Extract the [X, Y] coordinate from the center of the cell holding the provided text.  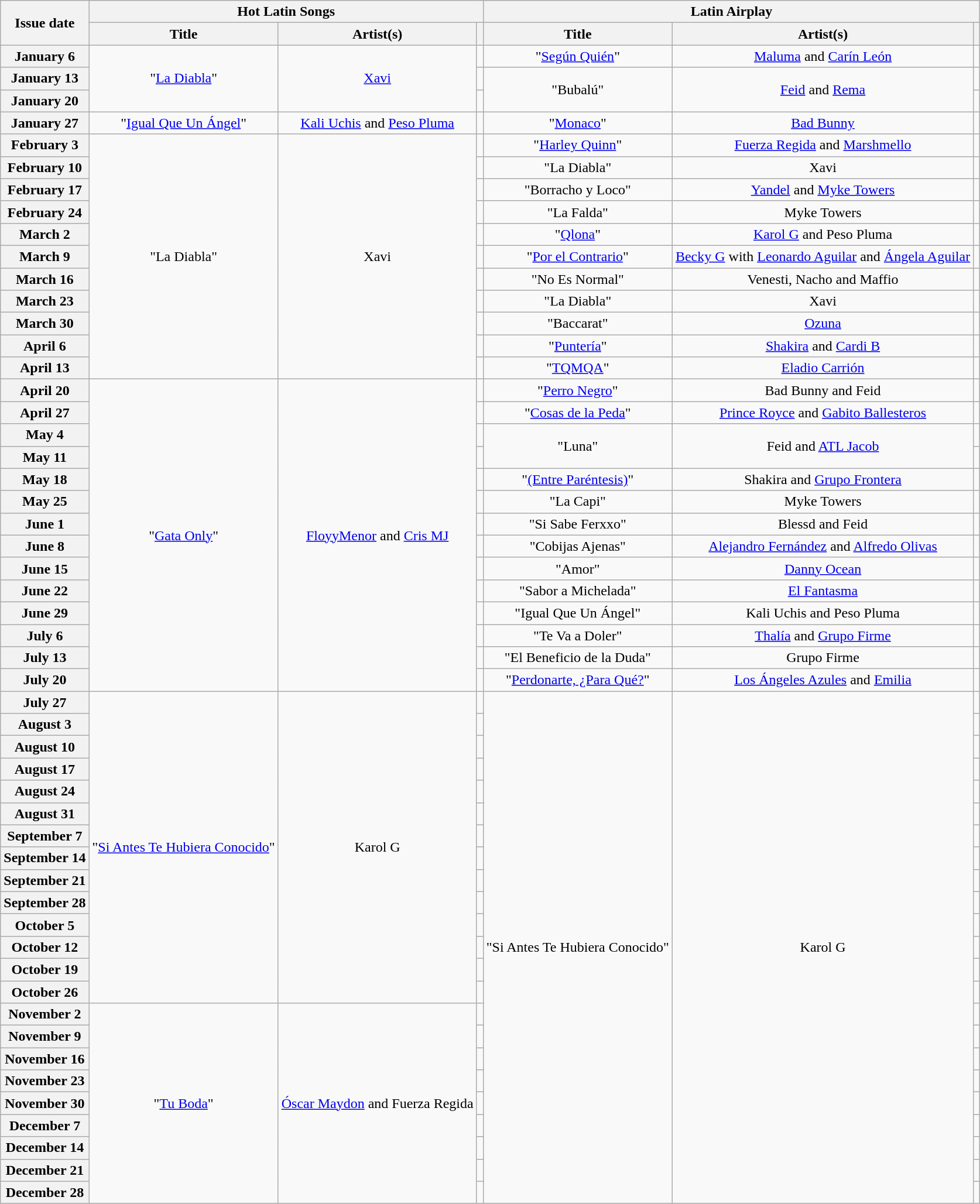
November 2 [44, 1014]
March 23 [44, 301]
July 13 [44, 658]
"Monaco" [577, 123]
February 3 [44, 145]
November 9 [44, 1037]
May 18 [44, 479]
December 7 [44, 1126]
Shakira and Cardi B [823, 346]
November 30 [44, 1103]
December 28 [44, 1192]
Issue date [44, 23]
Óscar Maydon and Fuerza Regida [377, 1104]
April 20 [44, 390]
Yandel and Myke Towers [823, 190]
March 16 [44, 279]
April 13 [44, 368]
May 11 [44, 457]
Fuerza Regida and Marshmello [823, 145]
September 7 [44, 836]
February 24 [44, 212]
"Perro Negro" [577, 390]
Latin Airplay [732, 12]
October 26 [44, 992]
Becky G with Leonardo Aguilar and Ángela Aguilar [823, 256]
September 28 [44, 903]
"La Capi" [577, 502]
November 23 [44, 1081]
"Qlona" [577, 234]
January 20 [44, 101]
August 10 [44, 747]
"Amor" [577, 568]
October 19 [44, 969]
July 27 [44, 702]
"El Beneficio de la Duda" [577, 658]
June 22 [44, 591]
January 27 [44, 123]
Feid and Rema [823, 90]
"Según Quién" [577, 56]
May 4 [44, 435]
August 17 [44, 769]
December 14 [44, 1148]
"Borracho y Loco" [577, 190]
October 5 [44, 925]
September 14 [44, 858]
Prince Royce and Gabito Ballesteros [823, 413]
"Harley Quinn" [577, 145]
March 9 [44, 256]
"No Es Normal" [577, 279]
Alejandro Fernández and Alfredo Olivas [823, 546]
FloyyMenor and Cris MJ [377, 535]
Thalía and Grupo Firme [823, 635]
"Cobijas Ajenas" [577, 546]
Maluma and Carín León [823, 56]
Shakira and Grupo Frontera [823, 479]
Los Ángeles Azules and Emilia [823, 680]
May 25 [44, 502]
Bad Bunny and Feid [823, 390]
"Puntería" [577, 346]
August 3 [44, 725]
August 31 [44, 814]
Ozuna [823, 324]
Blessd and Feid [823, 524]
January 13 [44, 78]
Danny Ocean [823, 568]
Karol G and Peso Pluma [823, 234]
Venesti, Nacho and Maffio [823, 279]
December 21 [44, 1170]
"Luna" [577, 446]
April 6 [44, 346]
"(Entre Paréntesis)" [577, 479]
"Sabor a Michelada" [577, 591]
January 6 [44, 56]
"TQMQA" [577, 368]
October 12 [44, 947]
August 24 [44, 791]
"Te Va a Doler" [577, 635]
Feid and ATL Jacob [823, 446]
"Gata Only" [184, 535]
March 30 [44, 324]
"La Falda" [577, 212]
March 2 [44, 234]
February 10 [44, 167]
July 20 [44, 680]
Grupo Firme [823, 658]
July 6 [44, 635]
June 1 [44, 524]
Hot Latin Songs [286, 12]
June 29 [44, 613]
September 21 [44, 880]
February 17 [44, 190]
"Cosas de la Peda" [577, 413]
November 16 [44, 1059]
"Si Sabe Ferxxo" [577, 524]
"Perdonarte, ¿Para Qué?" [577, 680]
Bad Bunny [823, 123]
Eladio Carrión [823, 368]
"Bubalú" [577, 90]
"Por el Contrario" [577, 256]
El Fantasma [823, 591]
"Tu Boda" [184, 1104]
June 15 [44, 568]
April 27 [44, 413]
"Baccarat" [577, 324]
June 8 [44, 546]
